Determine the [X, Y] coordinate at the center of the cell enclosing the given text.  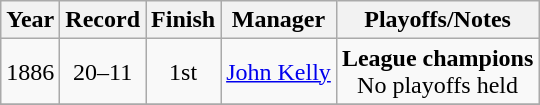
1886 [30, 72]
Year [30, 20]
Record [103, 20]
20–11 [103, 72]
Manager [279, 20]
John Kelly [279, 72]
Playoffs/Notes [437, 20]
League championsNo playoffs held [437, 72]
1st [184, 72]
Finish [184, 20]
